Determine the [X, Y] coordinate at the center of the cell enclosing the given text.  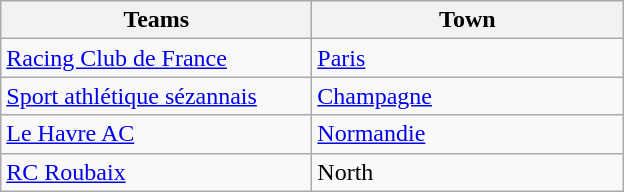
Town [468, 20]
North [468, 172]
Le Havre AC [156, 134]
RC Roubaix [156, 172]
Paris [468, 58]
Champagne [468, 96]
Normandie [468, 134]
Sport athlétique sézannais [156, 96]
Racing Club de France [156, 58]
Teams [156, 20]
